Locate the cell with the specified text and output its [x, y] center coordinate. 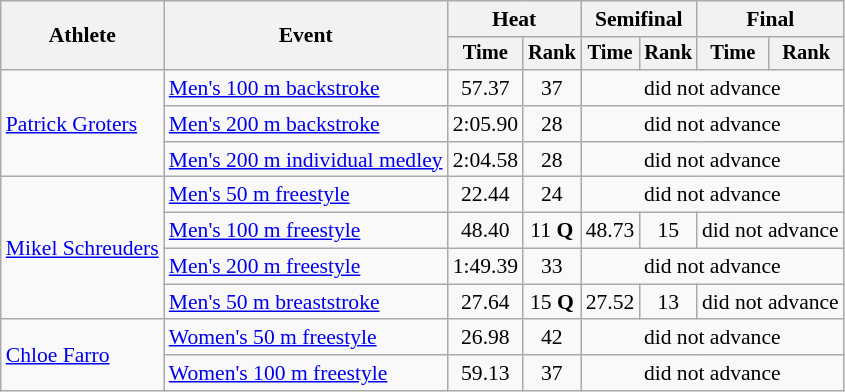
2:05.90 [486, 124]
Men's 50 m breaststroke [306, 302]
Men's 100 m backstroke [306, 88]
Men's 50 m freestyle [306, 195]
48.40 [486, 231]
Chloe Farro [82, 356]
Men's 200 m individual medley [306, 160]
33 [552, 267]
Semifinal [639, 19]
Patrick Groters [82, 124]
Heat [514, 19]
1:49.39 [486, 267]
Final [770, 19]
48.73 [610, 231]
Men's 100 m freestyle [306, 231]
59.13 [486, 373]
Mikel Schreuders [82, 248]
Event [306, 36]
11 Q [552, 231]
42 [552, 338]
Men's 200 m backstroke [306, 124]
Women's 100 m freestyle [306, 373]
Men's 200 m freestyle [306, 267]
22.44 [486, 195]
27.64 [486, 302]
Athlete [82, 36]
57.37 [486, 88]
Women's 50 m freestyle [306, 338]
13 [668, 302]
15 Q [552, 302]
27.52 [610, 302]
2:04.58 [486, 160]
24 [552, 195]
15 [668, 231]
26.98 [486, 338]
